Capture the cell that displays the provided text and extract its [x, y] central coordinate. 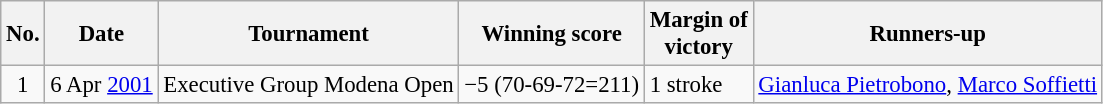
−5 (70-69-72=211) [552, 85]
1 [23, 85]
No. [23, 34]
Winning score [552, 34]
Date [102, 34]
6 Apr 2001 [102, 85]
1 stroke [698, 85]
Executive Group Modena Open [308, 85]
Runners-up [928, 34]
Margin ofvictory [698, 34]
Tournament [308, 34]
Gianluca Pietrobono, Marco Soffietti [928, 85]
